Search for the cell housing the specified text and yield its (x, y) center coordinate. 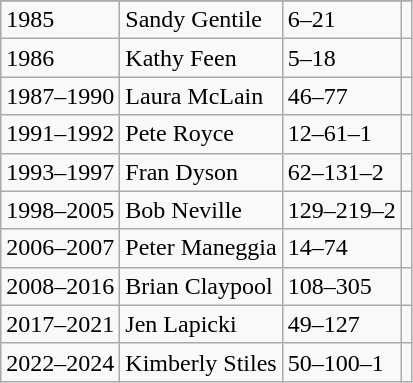
2006–2007 (60, 248)
5–18 (342, 58)
1986 (60, 58)
1987–1990 (60, 96)
129–219–2 (342, 210)
Pete Royce (201, 134)
2008–2016 (60, 286)
Kimberly Stiles (201, 362)
2022–2024 (60, 362)
2017–2021 (60, 324)
Bob Neville (201, 210)
49–127 (342, 324)
1991–1992 (60, 134)
62–131–2 (342, 172)
Fran Dyson (201, 172)
Kathy Feen (201, 58)
Brian Claypool (201, 286)
1993–1997 (60, 172)
50–100–1 (342, 362)
Laura McLain (201, 96)
Jen Lapicki (201, 324)
108–305 (342, 286)
46–77 (342, 96)
6–21 (342, 20)
12–61–1 (342, 134)
Sandy Gentile (201, 20)
Peter Maneggia (201, 248)
14–74 (342, 248)
1998–2005 (60, 210)
1985 (60, 20)
